Detect which cell encompasses the target text, then output its (x, y) center coordinate. 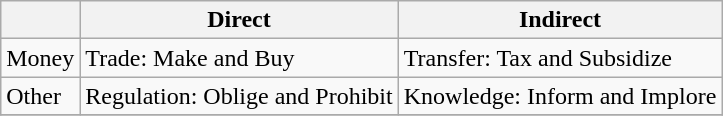
Other (40, 96)
Direct (239, 20)
Knowledge: Inform and Implore (560, 96)
Indirect (560, 20)
Money (40, 58)
Regulation: Oblige and Prohibit (239, 96)
Transfer: Tax and Subsidize (560, 58)
Trade: Make and Buy (239, 58)
